Return the (x, y) coordinate for the center point of the cell that contains the specified text.  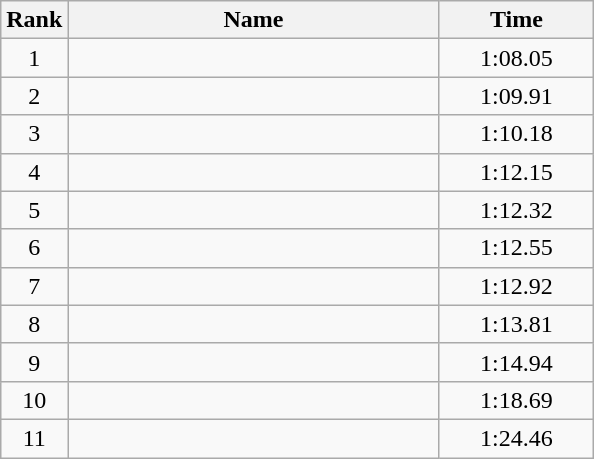
1 (34, 58)
1:12.55 (516, 248)
1:09.91 (516, 96)
1:18.69 (516, 400)
1:24.46 (516, 438)
Rank (34, 20)
1:12.15 (516, 172)
Time (516, 20)
3 (34, 134)
1:13.81 (516, 324)
7 (34, 286)
1:14.94 (516, 362)
11 (34, 438)
10 (34, 400)
1:08.05 (516, 58)
1:10.18 (516, 134)
9 (34, 362)
Name (254, 20)
1:12.92 (516, 286)
2 (34, 96)
5 (34, 210)
4 (34, 172)
6 (34, 248)
8 (34, 324)
1:12.32 (516, 210)
